Provide the [X, Y] coordinate of the cell's center where the given text is located.  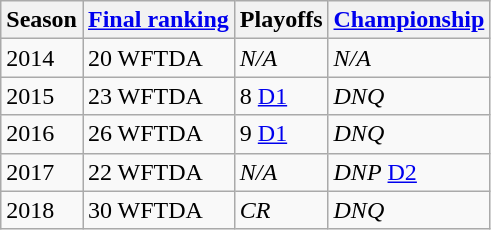
CR [281, 210]
26 WFTDA [158, 134]
2017 [42, 172]
Playoffs [281, 20]
DNP D2 [409, 172]
22 WFTDA [158, 172]
Championship [409, 20]
8 D1 [281, 96]
9 D1 [281, 134]
2016 [42, 134]
23 WFTDA [158, 96]
Final ranking [158, 20]
2015 [42, 96]
Season [42, 20]
2014 [42, 58]
20 WFTDA [158, 58]
2018 [42, 210]
30 WFTDA [158, 210]
